Return the [X, Y] coordinate for the center point of the cell that contains the specified text.  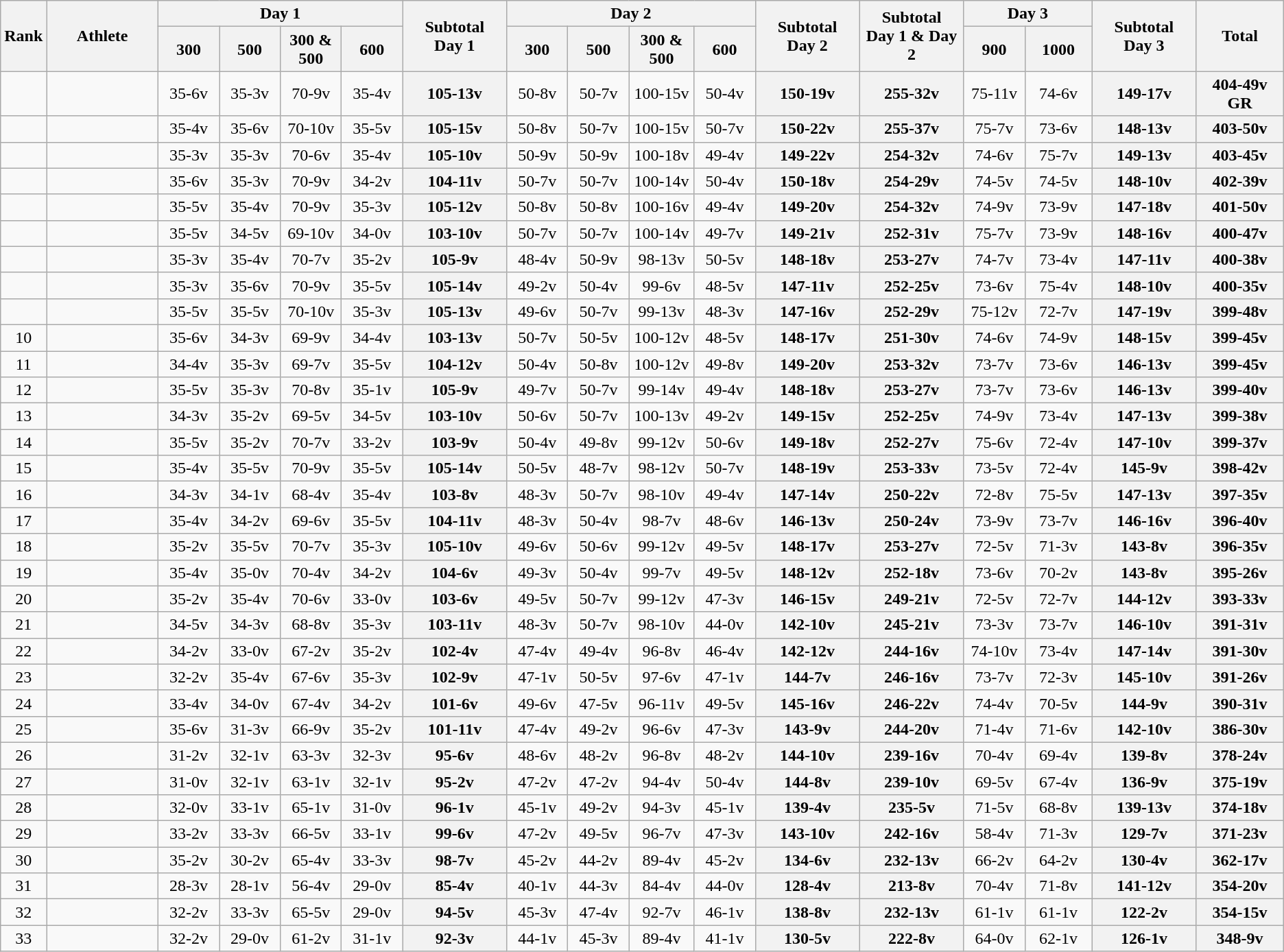
148-13v [1144, 129]
33-4v [188, 703]
144-7v [807, 677]
98-13v [661, 259]
70-2v [1058, 573]
354-20v [1240, 886]
96-11v [661, 703]
65-1v [311, 808]
13 [23, 416]
148-15v [1144, 337]
222-8v [912, 938]
251-30v [912, 337]
44-3v [598, 886]
371-23v [1240, 834]
144-10v [807, 755]
75-4v [1058, 285]
399-37v [1240, 442]
84-4v [661, 886]
122-2v [1144, 912]
105-12v [455, 207]
130-4v [1144, 860]
Rank [23, 36]
139-13v [1144, 808]
21 [23, 625]
31-2v [188, 755]
32 [23, 912]
399-48v [1240, 311]
126-1v [1144, 938]
SubtotalDay 1 [455, 36]
68-4v [311, 495]
134-6v [807, 860]
104-12v [455, 364]
105-15v [455, 129]
128-4v [807, 886]
103-9v [455, 442]
244-20v [912, 729]
148-19v [807, 468]
94-3v [661, 808]
18 [23, 547]
239-10v [912, 781]
70-8v [311, 390]
150-18v [807, 181]
44-2v [598, 860]
374-18v [1240, 808]
75-5v [1058, 495]
145-10v [1144, 677]
24 [23, 703]
375-19v [1240, 781]
97-6v [661, 677]
149-15v [807, 416]
149-22v [807, 155]
404-49vGR [1240, 93]
99-7v [661, 573]
67-6v [311, 677]
69-4v [1058, 755]
69-7v [311, 364]
249-21v [912, 599]
98-12v [661, 468]
47-5v [598, 703]
46-1v [724, 912]
96-1v [455, 808]
32-0v [188, 808]
149-18v [807, 442]
64-0v [995, 938]
72-8v [995, 495]
1000 [1058, 49]
391-26v [1240, 677]
100-13v [661, 416]
32-3v [372, 755]
148-16v [1144, 233]
20 [23, 599]
48-7v [598, 468]
63-3v [311, 755]
29 [23, 834]
390-31v [1240, 703]
28-1v [250, 886]
254-29v [912, 181]
139-4v [807, 808]
33 [23, 938]
66-9v [311, 729]
362-17v [1240, 860]
31 [23, 886]
27 [23, 781]
246-22v [912, 703]
103-8v [455, 495]
94-4v [661, 781]
58-4v [995, 834]
255-37v [912, 129]
101-6v [455, 703]
378-24v [1240, 755]
15 [23, 468]
354-15v [1240, 912]
SubtotalDay 3 [1144, 36]
213-8v [912, 886]
99-14v [661, 390]
85-4v [455, 886]
396-35v [1240, 547]
145-16v [807, 703]
75-11v [995, 93]
69-6v [311, 521]
397-35v [1240, 495]
Day 2 [631, 14]
143-9v [807, 729]
99-13v [661, 311]
391-30v [1240, 651]
35-0v [250, 573]
147-10v [1144, 442]
400-35v [1240, 285]
150-19v [807, 93]
102-9v [455, 677]
92-7v [661, 912]
17 [23, 521]
348-9v [1240, 938]
246-16v [912, 677]
64-2v [1058, 860]
49-3v [538, 573]
146-10v [1144, 625]
242-16v [912, 834]
391-31v [1240, 625]
73-3v [995, 625]
148-12v [807, 573]
66-5v [311, 834]
30-2v [250, 860]
31-3v [250, 729]
149-17v [1144, 93]
10 [23, 337]
35-1v [372, 390]
244-16v [912, 651]
28 [23, 808]
141-12v [1144, 886]
95-6v [455, 755]
103-6v [455, 599]
253-33v [912, 468]
144-12v [1144, 599]
253-32v [912, 364]
72-3v [1058, 677]
245-21v [912, 625]
100-18v [661, 155]
146-16v [1144, 521]
66-2v [995, 860]
95-2v [455, 781]
239-16v [912, 755]
395-26v [1240, 573]
400-38v [1240, 259]
14 [23, 442]
100-16v [661, 207]
92-3v [455, 938]
400-47v [1240, 233]
149-21v [807, 233]
75-12v [995, 311]
56-4v [311, 886]
142-12v [807, 651]
71-5v [995, 808]
23 [23, 677]
900 [995, 49]
31-1v [372, 938]
63-1v [311, 781]
150-22v [807, 129]
Day 1 [280, 14]
102-4v [455, 651]
396-40v [1240, 521]
69-10v [311, 233]
65-5v [311, 912]
252-29v [912, 311]
129-7v [1144, 834]
Day 3 [1027, 14]
143-10v [807, 834]
252-18v [912, 573]
147-19v [1144, 311]
34-1v [250, 495]
22 [23, 651]
12 [23, 390]
Total [1240, 36]
398-42v [1240, 468]
48-4v [538, 259]
401-50v [1240, 207]
147-16v [807, 311]
94-5v [455, 912]
73-5v [995, 468]
71-4v [995, 729]
255-32v [912, 93]
74-7v [995, 259]
101-11v [455, 729]
41-1v [724, 938]
402-39v [1240, 181]
252-31v [912, 233]
103-13v [455, 337]
26 [23, 755]
139-8v [1144, 755]
19 [23, 573]
61-2v [311, 938]
130-5v [807, 938]
147-18v [1144, 207]
103-11v [455, 625]
65-4v [311, 860]
Athlete [103, 36]
75-6v [995, 442]
SubtotalDay 1 & Day 2 [912, 36]
144-9v [1144, 703]
74-10v [995, 651]
69-9v [311, 337]
403-50v [1240, 129]
235-5v [912, 808]
138-8v [807, 912]
96-7v [661, 834]
62-1v [1058, 938]
40-1v [538, 886]
70-5v [1058, 703]
399-38v [1240, 416]
252-27v [912, 442]
104-6v [455, 573]
16 [23, 495]
30 [23, 860]
96-6v [661, 729]
71-8v [1058, 886]
46-4v [724, 651]
44-1v [538, 938]
386-30v [1240, 729]
250-22v [912, 495]
SubtotalDay 2 [807, 36]
145-9v [1144, 468]
250-24v [912, 521]
11 [23, 364]
146-15v [807, 599]
71-6v [1058, 729]
136-9v [1144, 781]
399-40v [1240, 390]
28-3v [188, 886]
144-8v [807, 781]
403-45v [1240, 155]
74-4v [995, 703]
67-2v [311, 651]
25 [23, 729]
393-33v [1240, 599]
149-13v [1144, 155]
